Extract the [x, y] coordinate from the center of the cell holding the provided text.  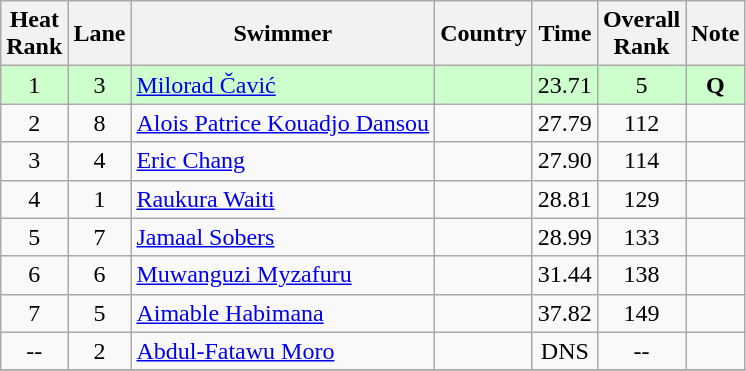
Raukura Waiti [283, 199]
Aimable Habimana [283, 313]
27.90 [564, 161]
114 [641, 161]
DNS [564, 351]
37.82 [564, 313]
Heat Rank [34, 34]
138 [641, 275]
Lane [100, 34]
Alois Patrice Kouadjo Dansou [283, 123]
Milorad Čavić [283, 85]
31.44 [564, 275]
129 [641, 199]
23.71 [564, 85]
27.79 [564, 123]
Swimmer [283, 34]
112 [641, 123]
8 [100, 123]
149 [641, 313]
Jamaal Sobers [283, 237]
Time [564, 34]
Country [484, 34]
28.81 [564, 199]
Q [716, 85]
28.99 [564, 237]
Abdul-Fatawu Moro [283, 351]
Muwanguzi Myzafuru [283, 275]
133 [641, 237]
OverallRank [641, 34]
Eric Chang [283, 161]
Note [716, 34]
